Detect which cell encompasses the target text, then output its (X, Y) center coordinate. 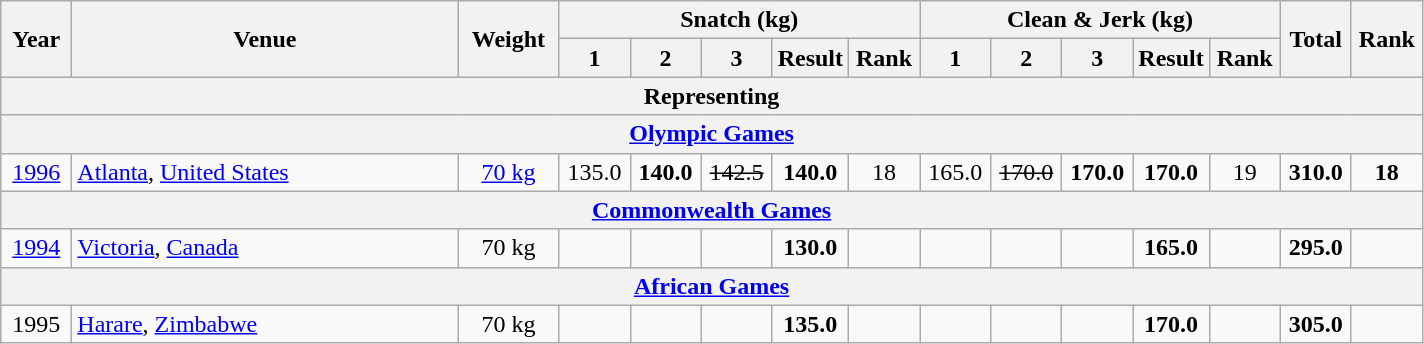
African Games (712, 286)
Venue (265, 39)
Atlanta, United States (265, 172)
Snatch (kg) (740, 20)
1996 (36, 172)
Olympic Games (712, 134)
Total (1316, 39)
142.5 (736, 172)
Victoria, Canada (265, 248)
Clean & Jerk (kg) (1100, 20)
1995 (36, 324)
1994 (36, 248)
Weight (508, 39)
Year (36, 39)
Representing (712, 96)
130.0 (810, 248)
19 (1244, 172)
Commonwealth Games (712, 210)
Harare, Zimbabwe (265, 324)
310.0 (1316, 172)
305.0 (1316, 324)
295.0 (1316, 248)
